Return [X, Y] of the center of cell containing provided text 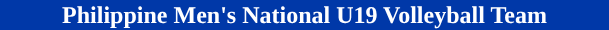
Philippine Men's National U19 Volleyball Team [304, 15]
